Provide the (X, Y) coordinate of the cell's center where the given text is located.  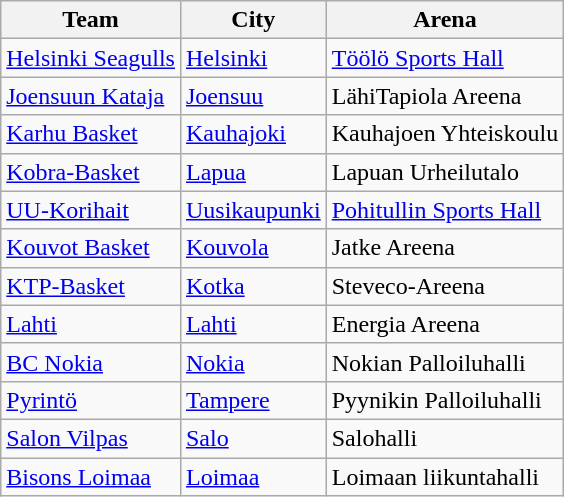
BC Nokia (91, 362)
Salo (253, 438)
Pyrintö (91, 400)
Lapua (253, 172)
Loimaan liikuntahalli (444, 477)
Tampere (253, 400)
Salohalli (444, 438)
Arena (444, 20)
Pohitullin Sports Hall (444, 210)
Kouvola (253, 248)
Nokia (253, 362)
Kauhajoki (253, 134)
Steveco-Areena (444, 286)
Lapuan Urheilutalo (444, 172)
UU-Korihait (91, 210)
Karhu Basket (91, 134)
Pyynikin Palloiluhalli (444, 400)
Joensuu (253, 96)
Helsinki Seagulls (91, 58)
Kotka (253, 286)
KTP-Basket (91, 286)
Helsinki (253, 58)
Kauhajoen Yhteiskoulu (444, 134)
Team (91, 20)
Energia Areena (444, 324)
Nokian Palloiluhalli (444, 362)
City (253, 20)
Loimaa (253, 477)
Töölö Sports Hall (444, 58)
Jatke Areena (444, 248)
Uusikaupunki (253, 210)
Kouvot Basket (91, 248)
Salon Vilpas (91, 438)
LähiTapiola Areena (444, 96)
Joensuun Kataja (91, 96)
Kobra-Basket (91, 172)
Bisons Loimaa (91, 477)
